Extract the [X, Y] coordinate from the center of the cell holding the provided text.  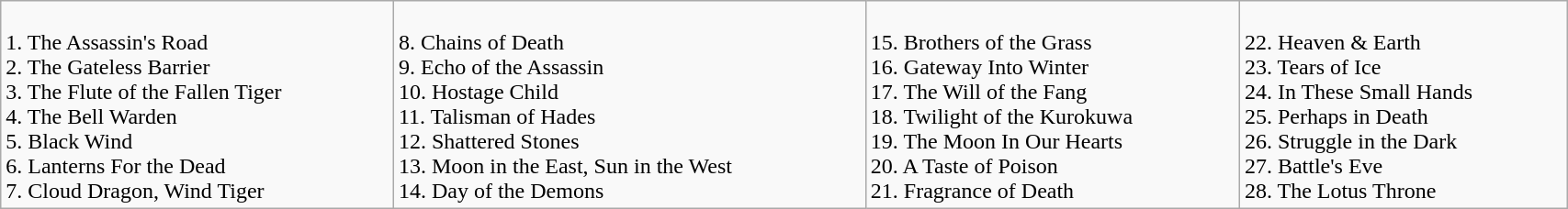
22. Heaven & Earth 23. Tears of Ice 24. In These Small Hands 25. Perhaps in Death 26. Struggle in the Dark 27. Battle's Eve 28. The Lotus Throne [1403, 104]
